Return the [x, y] coordinate for the center point of the cell that contains the specified text.  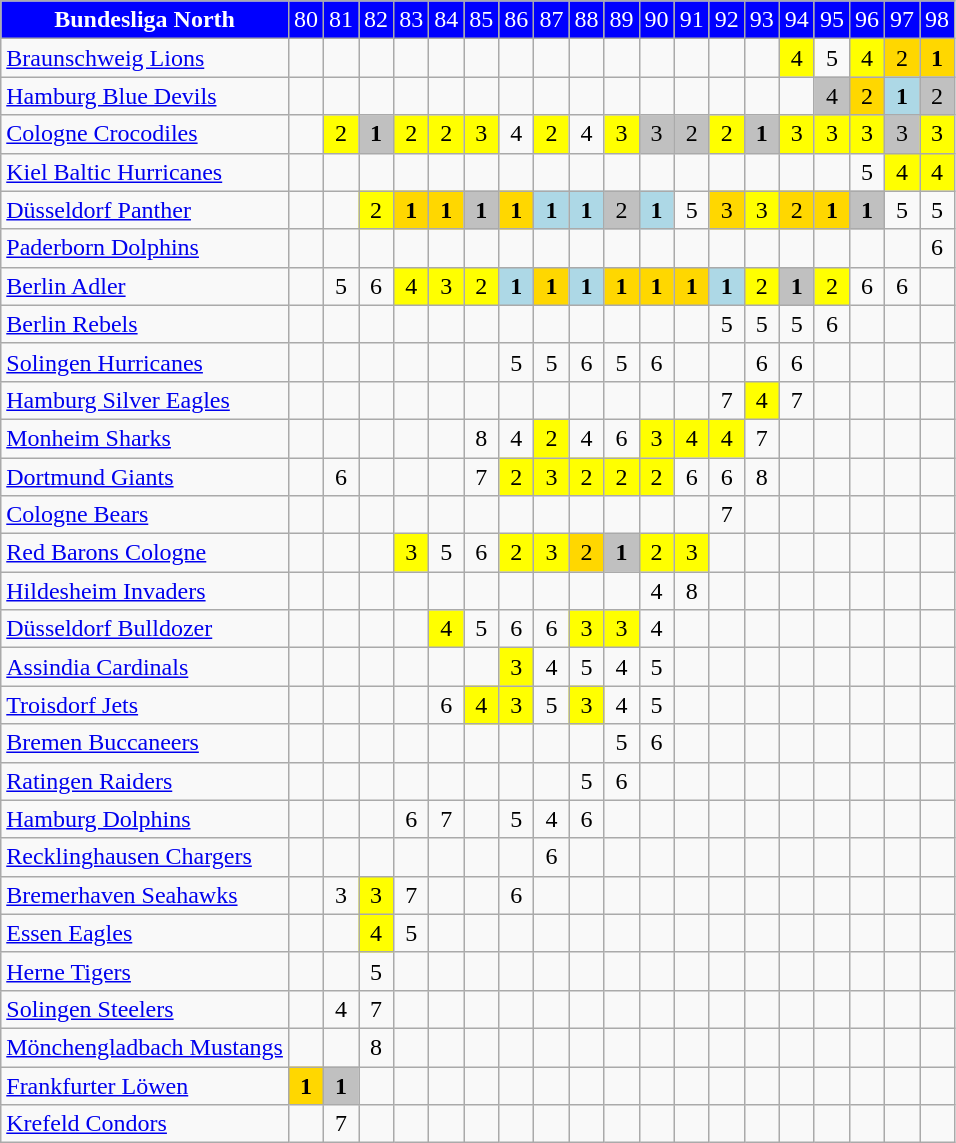
91 [692, 20]
87 [552, 20]
Bremerhaven Seahawks [145, 895]
Kiel Baltic Hurricanes [145, 172]
Assindia Cardinals [145, 667]
97 [902, 20]
84 [446, 20]
Recklinghausen Chargers [145, 857]
Berlin Rebels [145, 324]
86 [516, 20]
90 [656, 20]
Cologne Crocodiles [145, 134]
Düsseldorf Bulldozer [145, 629]
92 [726, 20]
Hamburg Blue Devils [145, 96]
Hamburg Silver Eagles [145, 400]
Cologne Bears [145, 515]
88 [586, 20]
Ratingen Raiders [145, 781]
Bremen Buccaneers [145, 743]
81 [340, 20]
85 [482, 20]
94 [796, 20]
Braunschweig Lions [145, 58]
Essen Eagles [145, 933]
Troisdorf Jets [145, 705]
93 [762, 20]
Düsseldorf Panther [145, 210]
89 [622, 20]
Dortmund Giants [145, 477]
Hildesheim Invaders [145, 591]
98 [938, 20]
95 [832, 20]
Red Barons Cologne [145, 553]
96 [866, 20]
Mönchengladbach Mustangs [145, 1047]
Frankfurter Löwen [145, 1085]
Monheim Sharks [145, 438]
Bundesliga North [145, 20]
Solingen Steelers [145, 1009]
82 [376, 20]
80 [306, 20]
Berlin Adler [145, 286]
Krefeld Condors [145, 1124]
Paderborn Dolphins [145, 248]
Hamburg Dolphins [145, 819]
Solingen Hurricanes [145, 362]
83 [412, 20]
Herne Tigers [145, 971]
